Scan for the cell matching the given text and deliver its [x, y] coordinate at center. 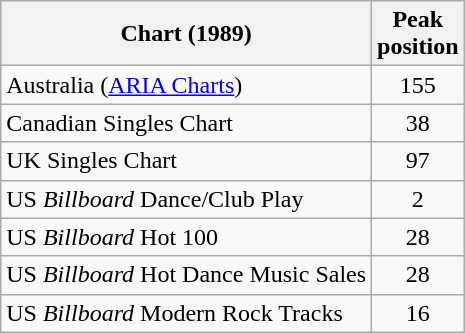
Peakposition [418, 34]
Chart (1989) [186, 34]
US Billboard Hot Dance Music Sales [186, 275]
UK Singles Chart [186, 161]
US Billboard Modern Rock Tracks [186, 313]
US Billboard Hot 100 [186, 237]
Canadian Singles Chart [186, 123]
US Billboard Dance/Club Play [186, 199]
38 [418, 123]
16 [418, 313]
155 [418, 85]
97 [418, 161]
Australia (ARIA Charts) [186, 85]
2 [418, 199]
